Locate the cell with the specified text and output its (x, y) center coordinate. 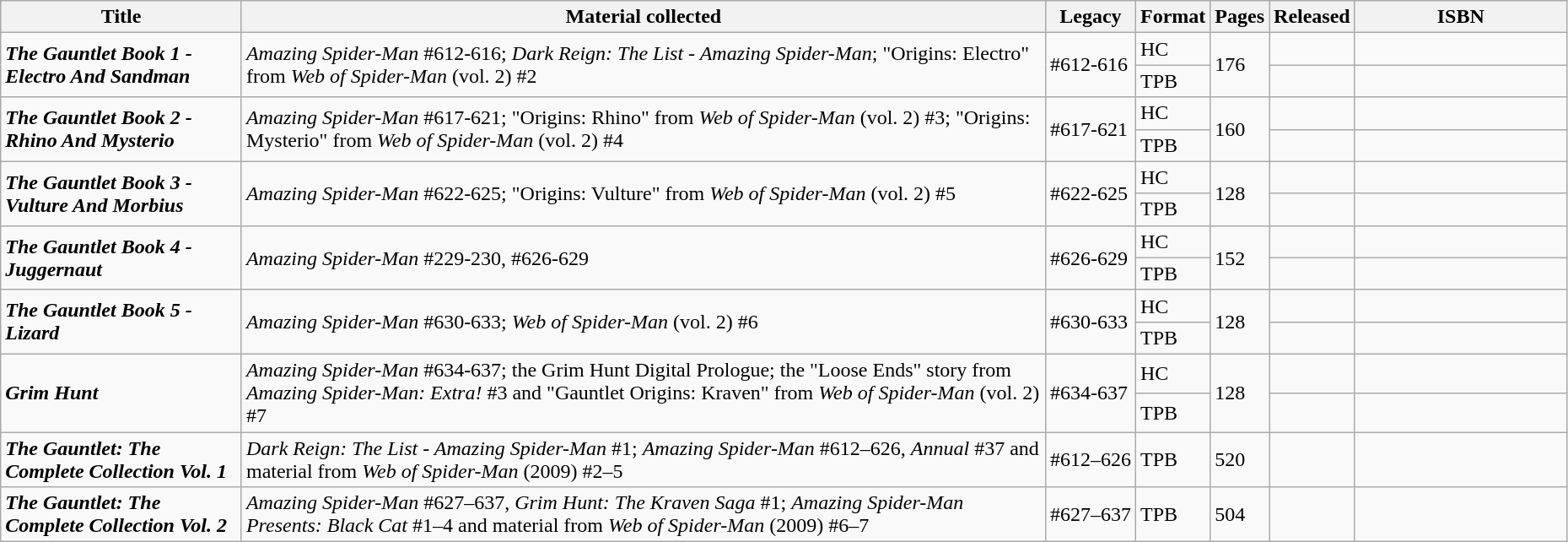
Released (1312, 17)
#630-633 (1090, 322)
#627–637 (1090, 515)
The Gauntlet Book 2 - Rhino And Mysterio (121, 129)
Amazing Spider-Man #622-625; "Origins: Vulture" from Web of Spider-Man (vol. 2) #5 (643, 193)
The Gauntlet Book 4 - Juggernaut (121, 257)
Grim Hunt (121, 393)
Amazing Spider-Man #630-633; Web of Spider-Man (vol. 2) #6 (643, 322)
Pages (1240, 17)
Title (121, 17)
Format (1172, 17)
Dark Reign: The List - Amazing Spider-Man #1; Amazing Spider-Man #612–626, Annual #37 and material from Web of Spider-Man (2009) #2–5 (643, 459)
ISBN (1461, 17)
152 (1240, 257)
#617-621 (1090, 129)
The Gauntlet Book 1 - Electro And Sandman (121, 65)
176 (1240, 65)
Material collected (643, 17)
#612-616 (1090, 65)
520 (1240, 459)
#622-625 (1090, 193)
#626-629 (1090, 257)
Legacy (1090, 17)
Amazing Spider-Man #617-621; "Origins: Rhino" from Web of Spider-Man (vol. 2) #3; "Origins: Mysterio" from Web of Spider-Man (vol. 2) #4 (643, 129)
The Gauntlet Book 3 - Vulture And Morbius (121, 193)
The Gauntlet: The Complete Collection Vol. 2 (121, 515)
The Gauntlet: The Complete Collection Vol. 1 (121, 459)
#634-637 (1090, 393)
Amazing Spider-Man #229-230, #626-629 (643, 257)
504 (1240, 515)
The Gauntlet Book 5 - Lizard (121, 322)
160 (1240, 129)
Amazing Spider-Man #612-616; Dark Reign: The List - Amazing Spider-Man; "Origins: Electro" from Web of Spider-Man (vol. 2) #2 (643, 65)
#612–626 (1090, 459)
